Pinpoint the cell where the given text exists, returning its (x, y) midpoint coordinate. 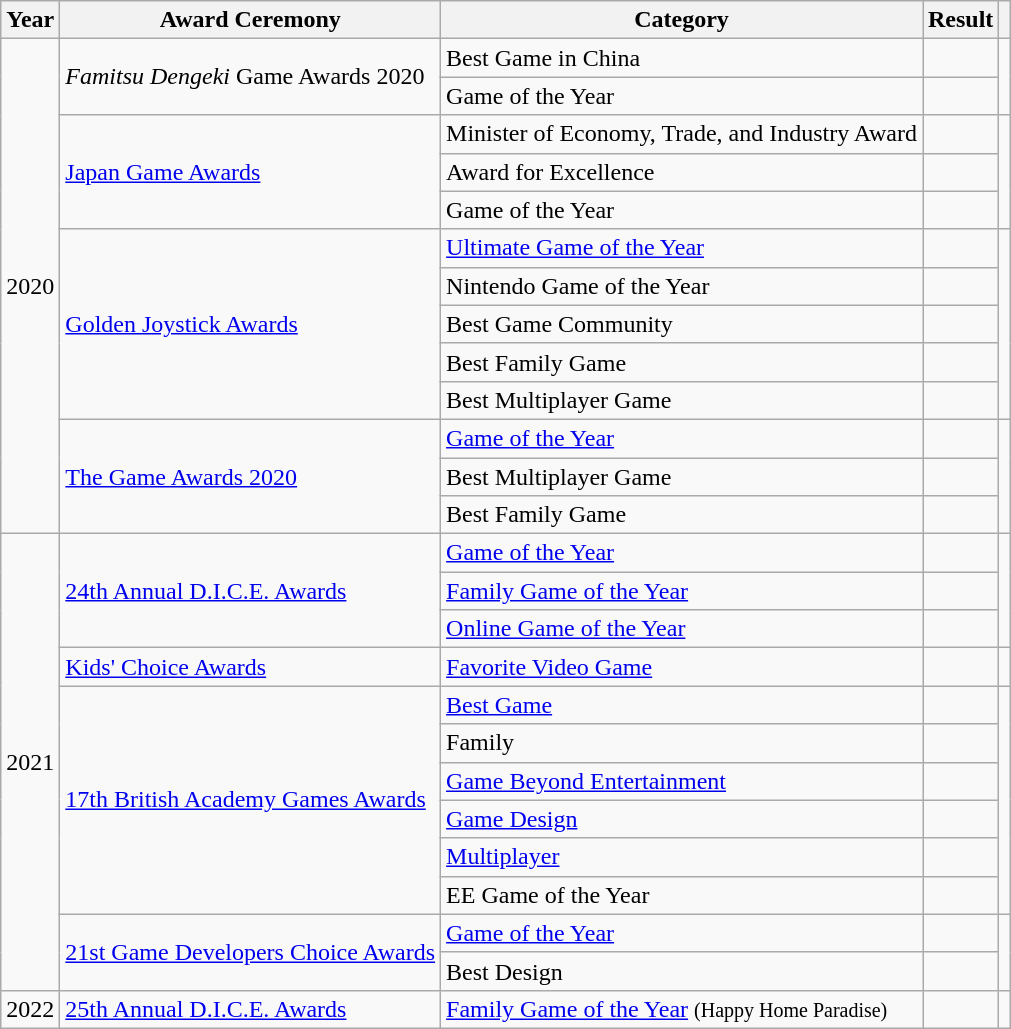
Family (682, 743)
Minister of Economy, Trade, and Industry Award (682, 134)
2021 (30, 762)
Family Game of the Year (Happy Home Paradise) (682, 1009)
24th Annual D.I.C.E. Awards (250, 591)
2020 (30, 286)
Online Game of the Year (682, 629)
Nintendo Game of the Year (682, 286)
Award Ceremony (250, 20)
Award for Excellence (682, 172)
2022 (30, 1009)
Golden Joystick Awards (250, 324)
Best Game in China (682, 58)
Year (30, 20)
Famitsu Dengeki Game Awards 2020 (250, 77)
Ultimate Game of the Year (682, 248)
Result (960, 20)
EE Game of the Year (682, 895)
Favorite Video Game (682, 667)
25th Annual D.I.C.E. Awards (250, 1009)
Multiplayer (682, 857)
Kids' Choice Awards (250, 667)
The Game Awards 2020 (250, 476)
Best Game (682, 705)
Japan Game Awards (250, 172)
Family Game of the Year (682, 591)
Best Game Community (682, 324)
Game Beyond Entertainment (682, 781)
21st Game Developers Choice Awards (250, 952)
Category (682, 20)
17th British Academy Games Awards (250, 800)
Game Design (682, 819)
Best Design (682, 971)
